Return [X, Y] of the center of cell containing provided text 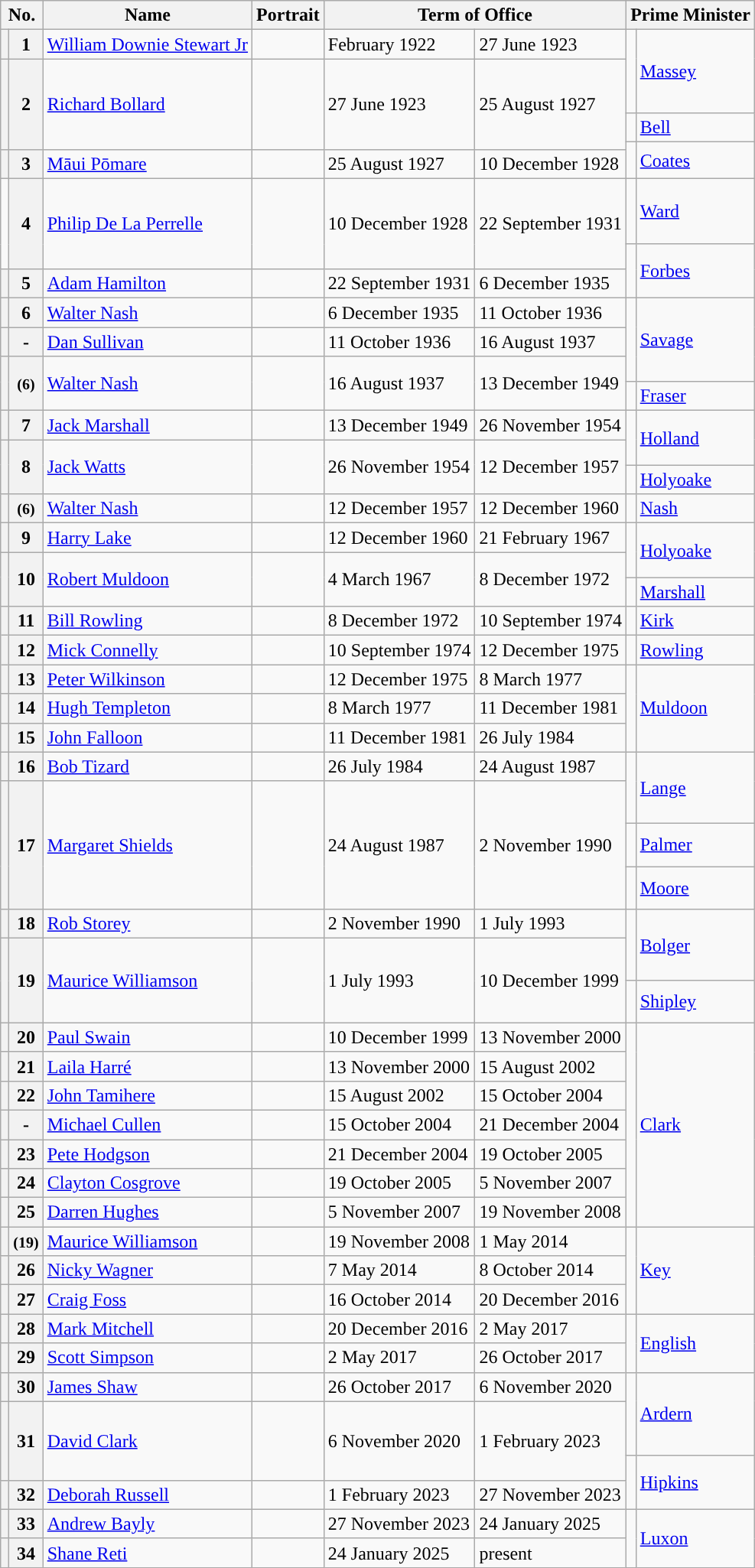
8 [26, 467]
Clark [695, 1124]
Mark Mitchell [147, 1329]
Rowling [695, 650]
Dan Sullivan [147, 342]
25 [26, 1212]
Peter Wilkinson [147, 679]
Shane Reti [147, 1553]
8 October 2014 [551, 1270]
Hugh Templeton [147, 708]
Robert Muldoon [147, 580]
English [695, 1343]
present [551, 1553]
Key [695, 1270]
23 [26, 1154]
31 [26, 1441]
24 [26, 1183]
1 May 2014 [551, 1241]
John Falloon [147, 737]
Nicky Wagner [147, 1270]
32 [26, 1495]
Marshall [695, 592]
No. [21, 15]
30 [26, 1387]
11 [26, 621]
February 1922 [399, 44]
14 [26, 708]
Prime Minister [691, 15]
34 [26, 1553]
Mick Connelly [147, 650]
Bob Tizard [147, 766]
Pete Hodgson [147, 1154]
Paul Swain [147, 1037]
Laila Harré [147, 1066]
Richard Bollard [147, 104]
Philip De La Perrelle [147, 224]
33 [26, 1524]
2 [26, 104]
(19) [26, 1241]
19 [26, 981]
Fraser [695, 396]
Palmer [695, 844]
12 [26, 650]
Harry Lake [147, 538]
Rob Storey [147, 924]
Kirk [695, 621]
Bill Rowling [147, 621]
10 [26, 580]
28 [26, 1329]
21 February 1967 [551, 538]
Darren Hughes [147, 1212]
Muldoon [695, 708]
Term of Office [474, 15]
16 October 2014 [399, 1300]
16 [26, 766]
Scott Simpson [147, 1358]
Bolger [695, 945]
Coates [695, 160]
27 [26, 1300]
Deborah Russell [147, 1495]
Michael Cullen [147, 1124]
Andrew Bayly [147, 1524]
22 [26, 1095]
17 [26, 844]
5 [26, 284]
29 [26, 1358]
William Downie Stewart Jr [147, 44]
David Clark [147, 1441]
7 [26, 425]
Margaret Shields [147, 844]
4 March 1967 [399, 580]
John Tamihere [147, 1095]
4 [26, 224]
Adam Hamilton [147, 284]
Hipkins [695, 1482]
Lange [695, 788]
9 [26, 538]
Luxon [695, 1538]
20 [26, 1037]
6 [26, 313]
Ward [695, 211]
Shipley [695, 1002]
Forbes [695, 271]
Name [147, 15]
3 [26, 164]
7 May 2014 [399, 1270]
Massey [695, 71]
Savage [695, 340]
1 [26, 44]
Clayton Cosgrove [147, 1183]
James Shaw [147, 1387]
Nash [695, 509]
Bell [695, 127]
Craig Foss [147, 1300]
26 [26, 1270]
13 [26, 679]
Portrait [288, 15]
15 [26, 737]
Moore [695, 887]
Ardern [695, 1413]
Māui Pōmare [147, 164]
18 [26, 924]
Holland [695, 438]
Jack Marshall [147, 425]
Jack Watts [147, 467]
21 [26, 1066]
